Return [x, y] of the center of cell containing provided text 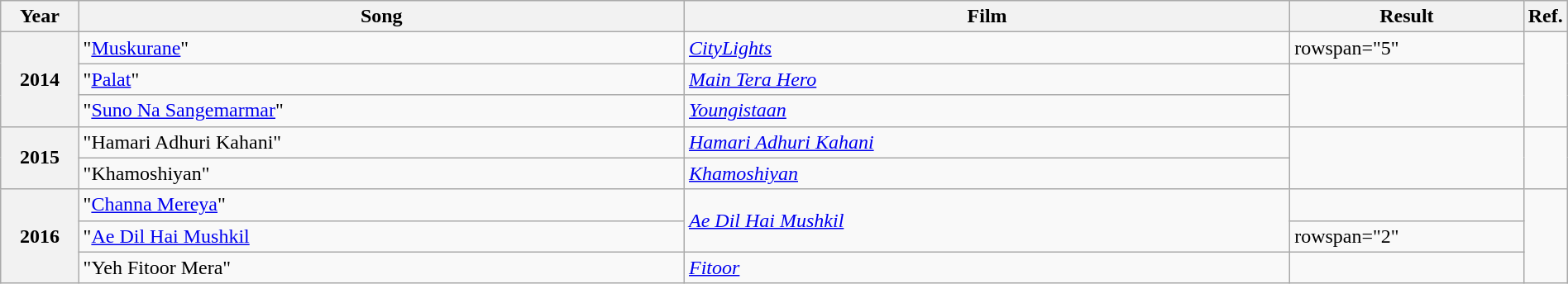
Ref. [1545, 17]
Film [987, 17]
Hamari Adhuri Kahani [987, 142]
2014 [40, 79]
Youngistaan [987, 111]
Ae Dil Hai Mushkil [987, 220]
Khamoshiyan [987, 173]
Result [1408, 17]
"Channa Mereya" [381, 205]
Year [40, 17]
2015 [40, 158]
"Hamari Adhuri Kahani" [381, 142]
rowspan="5" [1408, 48]
Song [381, 17]
Main Tera Hero [987, 79]
"Palat" [381, 79]
"Ae Dil Hai Mushkil [381, 236]
"Yeh Fitoor Mera" [381, 267]
Fitoor [987, 267]
"Muskurane" [381, 48]
CityLights [987, 48]
rowspan="2" [1408, 236]
"Khamoshiyan" [381, 173]
"Suno Na Sangemarmar" [381, 111]
2016 [40, 236]
